For the text-containing cell, return its midpoint in (X, Y) coordinate format. 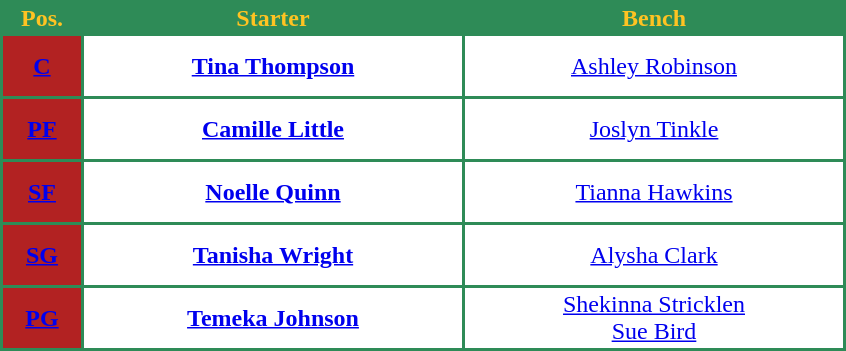
Alysha Clark (654, 255)
Temeka Johnson (273, 318)
Tina Thompson (273, 66)
Camille Little (273, 129)
Tianna Hawkins (654, 192)
Bench (654, 18)
SF (42, 192)
C (42, 66)
PF (42, 129)
Starter (273, 18)
Tanisha Wright (273, 255)
Noelle Quinn (273, 192)
PG (42, 318)
Shekinna Stricklen Sue Bird (654, 318)
Ashley Robinson (654, 66)
Joslyn Tinkle (654, 129)
SG (42, 255)
Pos. (42, 18)
